Extract the (X, Y) coordinate from the center of the cell holding the provided text.  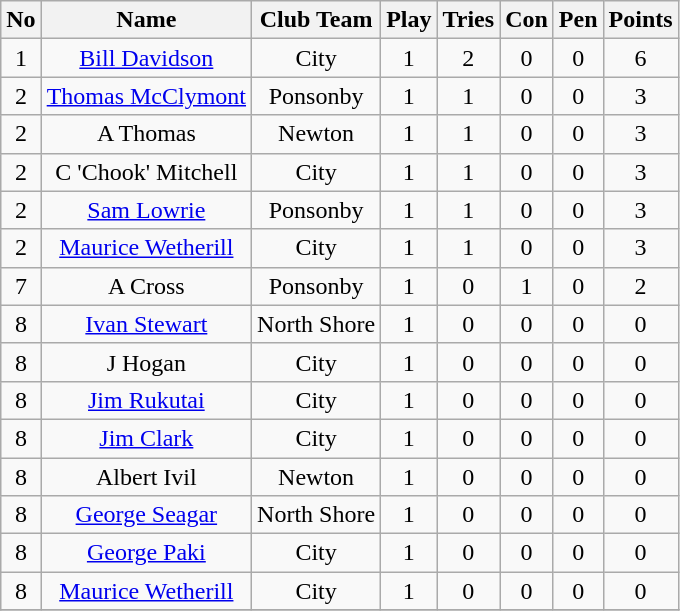
George Seagar (146, 515)
6 (640, 58)
7 (21, 286)
George Paki (146, 553)
Jim Clark (146, 438)
Sam Lowrie (146, 210)
Ivan Stewart (146, 324)
Club Team (316, 20)
C 'Chook' Mitchell (146, 172)
Tries (468, 20)
Con (527, 20)
Points (640, 20)
Play (409, 20)
Bill Davidson (146, 58)
Thomas McClymont (146, 96)
J Hogan (146, 362)
Jim Rukutai (146, 400)
A Thomas (146, 134)
A Cross (146, 286)
Albert Ivil (146, 477)
Name (146, 20)
No (21, 20)
Pen (578, 20)
